Determine the (x, y) coordinate at the center of the cell enclosing the given text.  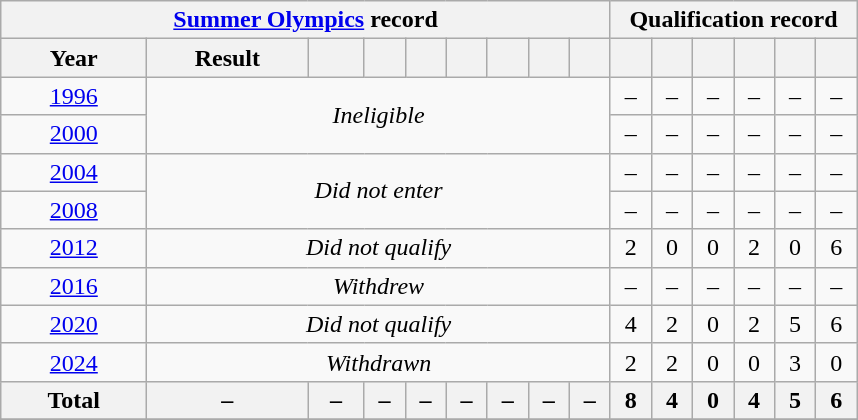
Summer Olympics record (306, 20)
8 (630, 400)
Withdrew (379, 286)
Result (228, 58)
2004 (74, 172)
Qualification record (733, 20)
2024 (74, 362)
2016 (74, 286)
Did not enter (379, 191)
2020 (74, 324)
Ineligible (379, 115)
1996 (74, 96)
Withdrawn (379, 362)
2012 (74, 248)
2000 (74, 134)
2008 (74, 210)
3 (796, 362)
Year (74, 58)
Total (74, 400)
